Detect which cell encompasses the target text, then output its [x, y] center coordinate. 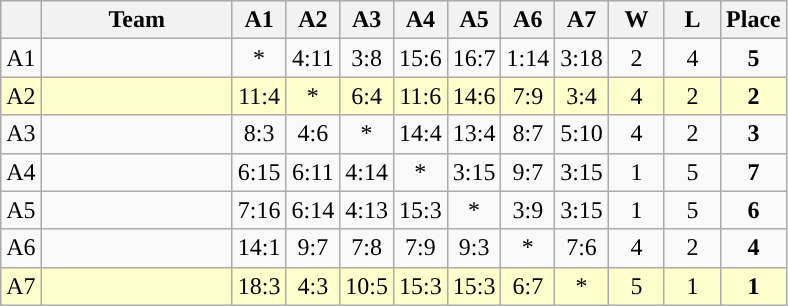
10:5 [367, 286]
3 [754, 134]
18:3 [259, 286]
8:3 [259, 134]
6:15 [259, 172]
6:4 [367, 96]
14:4 [420, 134]
6 [754, 210]
6:7 [528, 286]
7 [754, 172]
15:6 [420, 58]
5:10 [582, 134]
6:11 [313, 172]
14:6 [474, 96]
13:4 [474, 134]
3:4 [582, 96]
3:9 [528, 210]
11:4 [259, 96]
14:1 [259, 248]
1:14 [528, 58]
Team [136, 20]
7:16 [259, 210]
4:13 [367, 210]
7:6 [582, 248]
L [692, 20]
4:14 [367, 172]
8:7 [528, 134]
9:3 [474, 248]
3:18 [582, 58]
7:8 [367, 248]
4:6 [313, 134]
3:8 [367, 58]
16:7 [474, 58]
4:3 [313, 286]
W [636, 20]
11:6 [420, 96]
6:14 [313, 210]
4:11 [313, 58]
Place [754, 20]
